Extract the [X, Y] coordinate from the center of the cell holding the provided text.  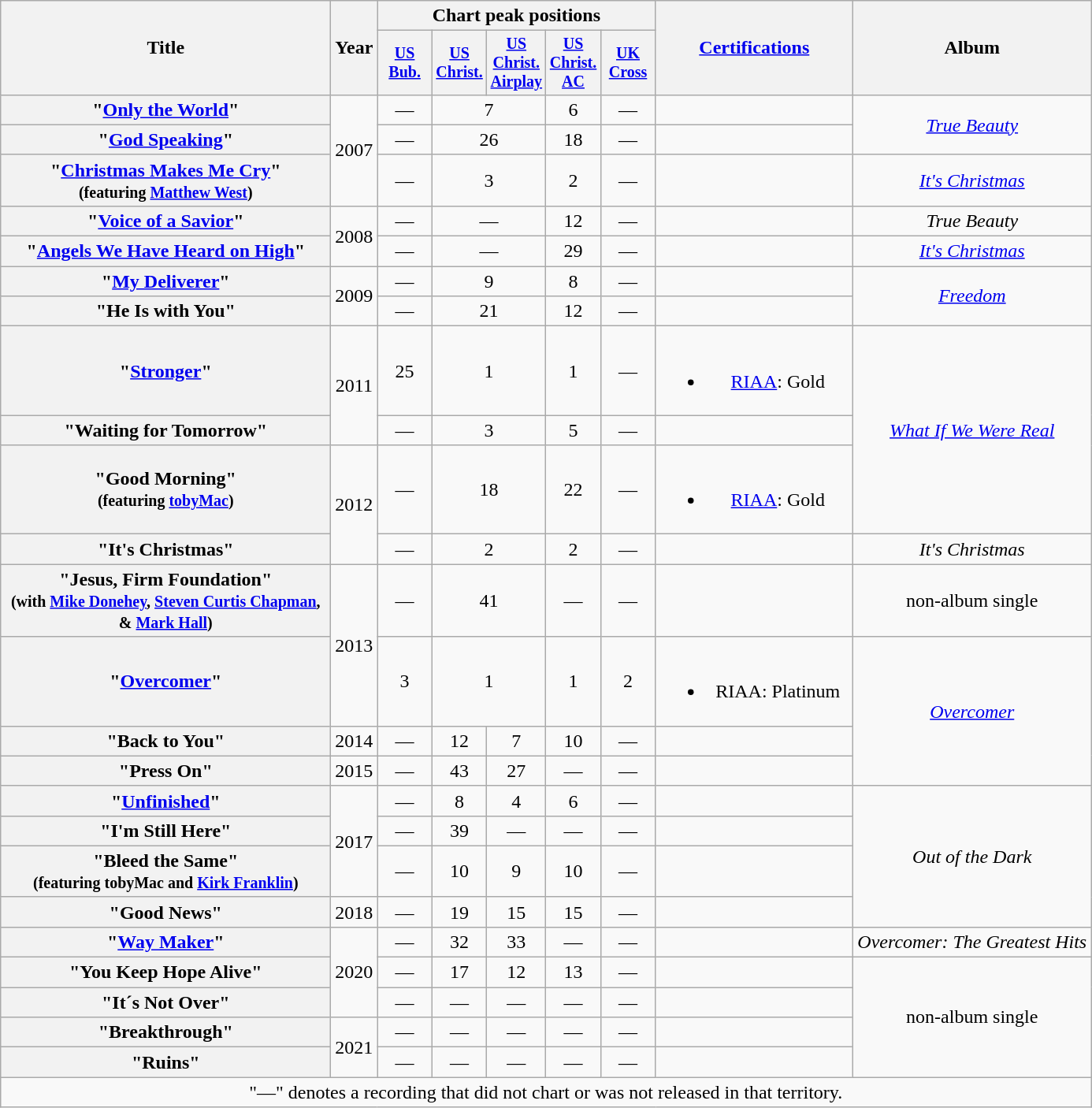
"Christmas Makes Me Cry" (featuring Matthew West) [165, 180]
"Bleed the Same" (featuring tobyMac and Kirk Franklin) [165, 872]
"Breakthrough" [165, 1032]
"It´s Not Over" [165, 1002]
29 [574, 251]
2014 [355, 741]
UKCross [627, 63]
2013 [355, 645]
17 [459, 972]
USBub. [405, 63]
"He Is with You" [165, 311]
"Waiting for Tomorrow" [165, 430]
"Back to You" [165, 741]
"God Speaking" [165, 139]
"Ruins" [165, 1062]
21 [488, 311]
22 [574, 490]
2015 [355, 771]
US Christ. Airplay [517, 63]
2012 [355, 504]
"Angels We Have Heard on High" [165, 251]
What If We Were Real [972, 430]
2017 [355, 842]
2011 [355, 386]
25 [405, 370]
2020 [355, 972]
5 [574, 430]
19 [459, 912]
"Press On" [165, 771]
Chart peak positions [517, 16]
"You Keep Hope Alive" [165, 972]
"Good Morning"(featuring tobyMac) [165, 490]
"I'm Still Here" [165, 831]
"Way Maker" [165, 942]
"Only the World" [165, 110]
Certifications [755, 48]
"It's Christmas" [165, 549]
Overcomer: The Greatest Hits [972, 942]
41 [488, 600]
USChrist.AC [574, 63]
"Stronger" [165, 370]
"Jesus, Firm Foundation" (with Mike Donehey, Steven Curtis Chapman, & Mark Hall) [165, 600]
RIAA: Platinum [755, 681]
13 [574, 972]
32 [459, 942]
26 [488, 139]
27 [517, 771]
"Good News" [165, 912]
Overcomer [972, 711]
39 [459, 831]
43 [459, 771]
Year [355, 48]
Freedom [972, 296]
2009 [355, 296]
2018 [355, 912]
4 [517, 801]
Album [972, 48]
USChrist. [459, 63]
"—" denotes a recording that did not chart or was not released in that territory. [546, 1092]
"Overcomer" [165, 681]
2007 [355, 150]
2021 [355, 1047]
Out of the Dark [972, 856]
Title [165, 48]
"My Deliverer" [165, 281]
"Unfinished" [165, 801]
33 [517, 942]
"Voice of a Savior" [165, 221]
2008 [355, 236]
